Output the (X, Y) coordinate of the center of the cell containing the given text.  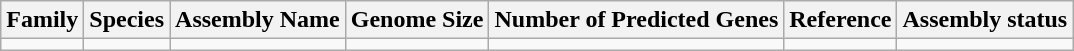
Assembly status (985, 20)
Reference (840, 20)
Assembly Name (258, 20)
Family (42, 20)
Genome Size (417, 20)
Species (127, 20)
Number of Predicted Genes (636, 20)
